Search for the cell housing the specified text and yield its (x, y) center coordinate. 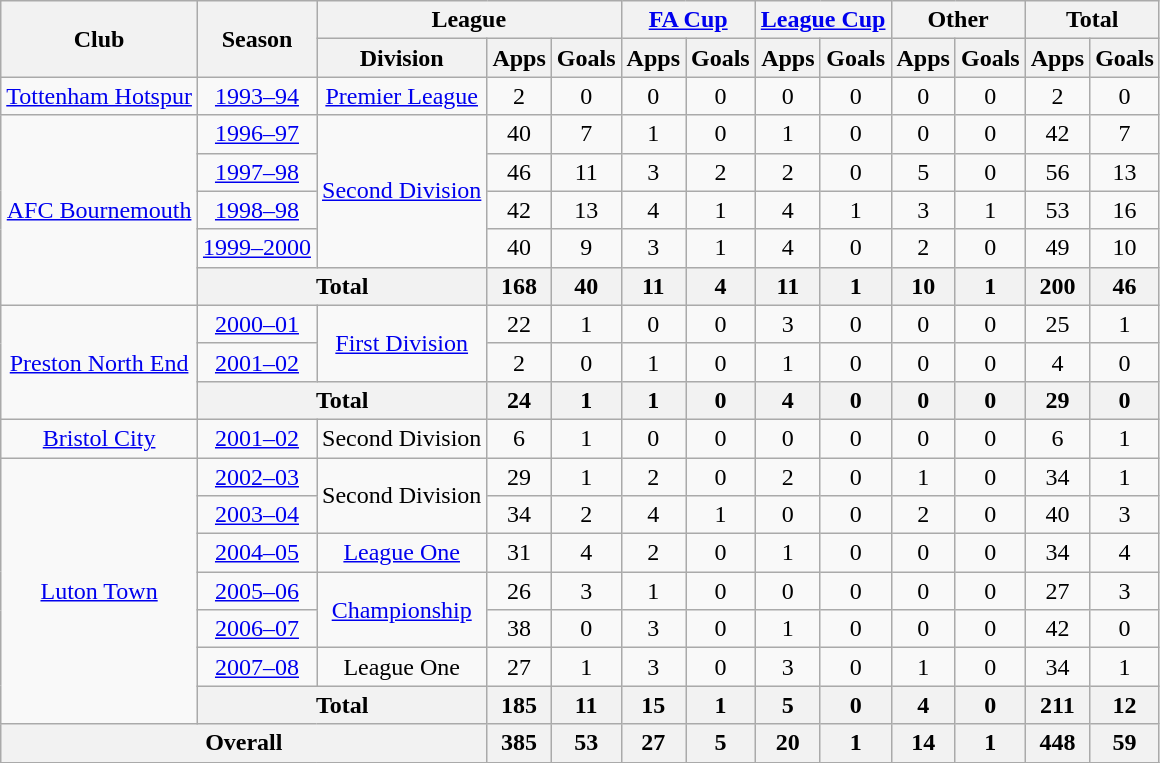
1999–2000 (256, 248)
20 (788, 743)
211 (1057, 705)
Premier League (401, 96)
Season (256, 39)
38 (519, 629)
2002–03 (256, 477)
First Division (401, 343)
9 (586, 248)
12 (1125, 705)
League (468, 20)
2007–08 (256, 667)
59 (1125, 743)
Other (958, 20)
16 (1125, 210)
56 (1057, 172)
Luton Town (100, 591)
1996–97 (256, 134)
49 (1057, 248)
AFC Bournemouth (100, 210)
168 (519, 286)
2000–01 (256, 324)
League Cup (823, 20)
24 (519, 400)
2006–07 (256, 629)
Division (401, 58)
14 (923, 743)
Championship (401, 610)
Bristol City (100, 438)
200 (1057, 286)
2003–04 (256, 515)
448 (1057, 743)
FA Cup (688, 20)
185 (519, 705)
Preston North End (100, 362)
1997–98 (256, 172)
2004–05 (256, 553)
2005–06 (256, 591)
Overall (244, 743)
1998–98 (256, 210)
Club (100, 39)
1993–94 (256, 96)
15 (653, 705)
Tottenham Hotspur (100, 96)
25 (1057, 324)
385 (519, 743)
26 (519, 591)
22 (519, 324)
31 (519, 553)
